Return the [x, y] coordinate for the center point of the cell that contains the specified text.  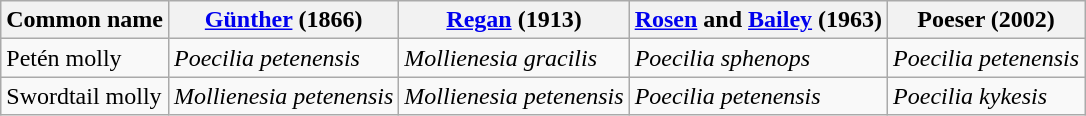
Common name [85, 20]
Rosen and Bailey (1963) [758, 20]
Poecilia sphenops [758, 58]
Petén molly [85, 58]
Günther (1866) [283, 20]
Regan (1913) [514, 20]
Mollienesia gracilis [514, 58]
Poecilia kykesis [986, 96]
Poeser (2002) [986, 20]
Swordtail molly [85, 96]
